Pinpoint the cell where the given text exists, returning its (X, Y) midpoint coordinate. 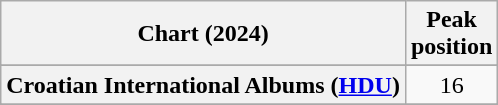
Croatian International Albums (HDU) (204, 85)
16 (451, 85)
Chart (2024) (204, 34)
Peakposition (451, 34)
